Find where the given text appears and provide that cell's center as (x, y) coordinate. 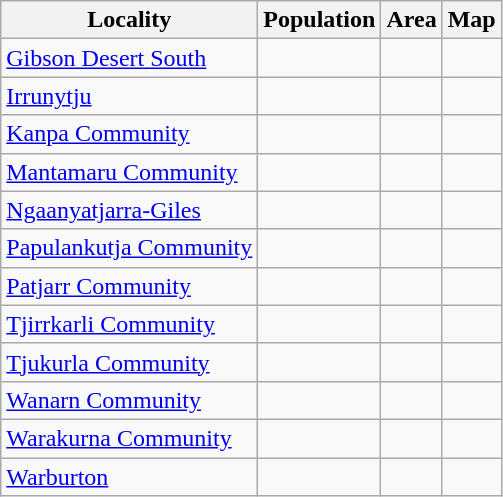
Irrunytju (130, 96)
Warakurna Community (130, 438)
Ngaanyatjarra-Giles (130, 210)
Map (472, 20)
Population (320, 20)
Kanpa Community (130, 134)
Tjirrkarli Community (130, 324)
Tjukurla Community (130, 362)
Warburton (130, 477)
Gibson Desert South (130, 58)
Mantamaru Community (130, 172)
Locality (130, 20)
Wanarn Community (130, 400)
Patjarr Community (130, 286)
Papulankutja Community (130, 248)
Area (412, 20)
